Provide the (x, y) coordinate of the cell's center where the given text is located.  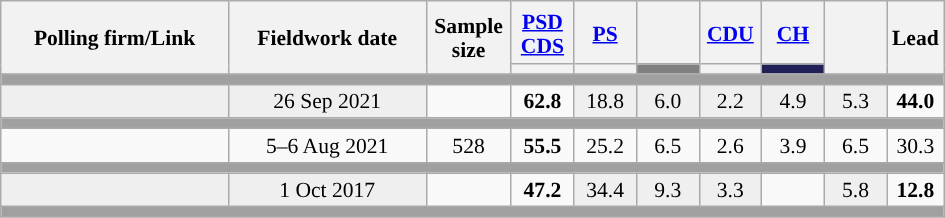
Lead (916, 38)
25.2 (606, 146)
Fieldwork date (327, 38)
3.3 (730, 190)
12.8 (916, 190)
5–6 Aug 2021 (327, 146)
PS (606, 32)
PSDCDS (542, 32)
34.4 (606, 190)
62.8 (542, 101)
26 Sep 2021 (327, 101)
47.2 (542, 190)
9.3 (668, 190)
5.3 (856, 101)
30.3 (916, 146)
44.0 (916, 101)
4.9 (794, 101)
1 Oct 2017 (327, 190)
2.2 (730, 101)
18.8 (606, 101)
Sample size (468, 38)
CDU (730, 32)
Polling firm/Link (115, 38)
3.9 (794, 146)
528 (468, 146)
5.8 (856, 190)
CH (794, 32)
2.6 (730, 146)
6.0 (668, 101)
55.5 (542, 146)
